Search for the cell housing the specified text and yield its (X, Y) center coordinate. 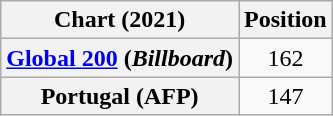
Global 200 (Billboard) (120, 58)
Portugal (AFP) (120, 96)
162 (285, 58)
147 (285, 96)
Chart (2021) (120, 20)
Position (285, 20)
